Extract the (x, y) coordinate from the center of the cell holding the provided text.  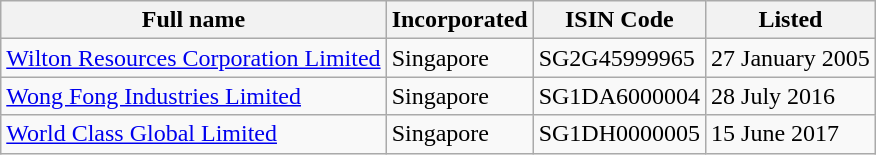
SG1DH0000005 (619, 134)
Wong Fong Industries Limited (194, 96)
27 January 2005 (791, 58)
28 July 2016 (791, 96)
Wilton Resources Corporation Limited (194, 58)
15 June 2017 (791, 134)
World Class Global Limited (194, 134)
ISIN Code (619, 20)
SG2G45999965 (619, 58)
Incorporated (460, 20)
SG1DA6000004 (619, 96)
Listed (791, 20)
Full name (194, 20)
